Return [x, y] of the center of cell containing provided text 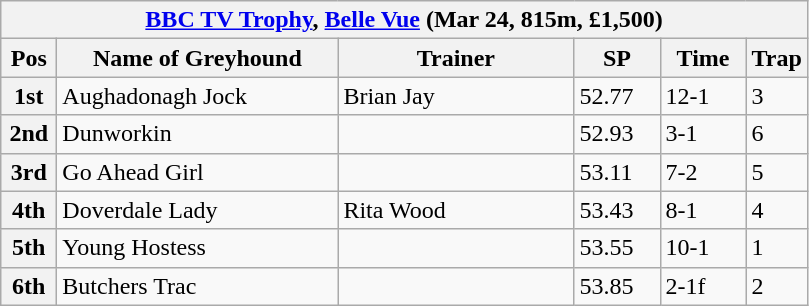
6th [29, 286]
Go Ahead Girl [198, 172]
1st [29, 96]
Doverdale Lady [198, 210]
4th [29, 210]
10-1 [703, 248]
7-2 [703, 172]
53.55 [617, 248]
Time [703, 58]
5 [776, 172]
SP [617, 58]
Trap [776, 58]
2-1f [703, 286]
Young Hostess [198, 248]
Rita Wood [456, 210]
Trainer [456, 58]
6 [776, 134]
5th [29, 248]
52.77 [617, 96]
Name of Greyhound [198, 58]
Aughadonagh Jock [198, 96]
8-1 [703, 210]
4 [776, 210]
12-1 [703, 96]
2nd [29, 134]
3rd [29, 172]
53.85 [617, 286]
Dunworkin [198, 134]
1 [776, 248]
52.93 [617, 134]
Pos [29, 58]
2 [776, 286]
53.43 [617, 210]
3-1 [703, 134]
53.11 [617, 172]
Brian Jay [456, 96]
3 [776, 96]
BBC TV Trophy, Belle Vue (Mar 24, 815m, £1,500) [404, 20]
Butchers Trac [198, 286]
